For the text-containing cell, return its midpoint in [X, Y] coordinate format. 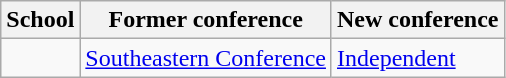
School [40, 20]
New conference [418, 20]
Former conference [206, 20]
Independent [418, 58]
Southeastern Conference [206, 58]
